Determine the (x, y) coordinate at the center of the cell enclosing the given text.  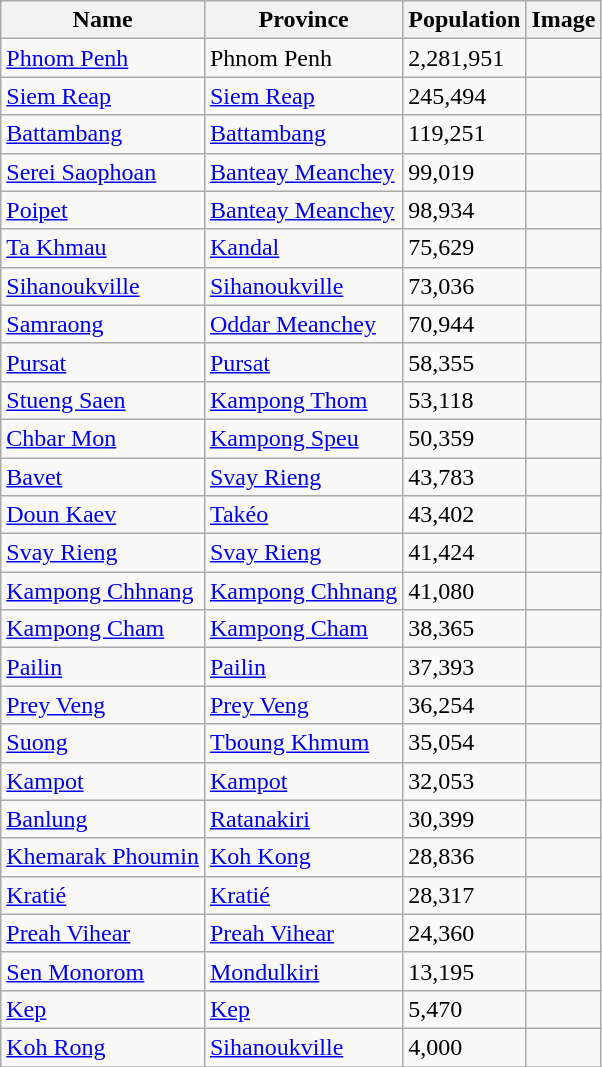
245,494 (464, 96)
Bavet (103, 477)
38,365 (464, 629)
Serei Saophoan (103, 172)
5,470 (464, 1009)
Kandal (303, 248)
119,251 (464, 134)
Sen Monorom (103, 971)
24,360 (464, 933)
Samraong (103, 324)
Oddar Meanchey (303, 324)
Khemarak Phoumin (103, 857)
Province (303, 20)
Suong (103, 743)
Name (103, 20)
Takéo (303, 515)
Kampong Speu (303, 438)
73,036 (464, 286)
36,254 (464, 705)
75,629 (464, 248)
32,053 (464, 781)
Ratanakiri (303, 819)
37,393 (464, 667)
2,281,951 (464, 58)
28,836 (464, 857)
Kampong Thom (303, 400)
4,000 (464, 1047)
Doun Kaev (103, 515)
Tboung Khmum (303, 743)
43,402 (464, 515)
30,399 (464, 819)
Koh Kong (303, 857)
13,195 (464, 971)
Koh Rong (103, 1047)
28,317 (464, 895)
Mondulkiri (303, 971)
98,934 (464, 210)
99,019 (464, 172)
50,359 (464, 438)
41,080 (464, 591)
35,054 (464, 743)
58,355 (464, 362)
70,944 (464, 324)
Stueng Saen (103, 400)
Chbar Mon (103, 438)
43,783 (464, 477)
41,424 (464, 553)
Banlung (103, 819)
Image (564, 20)
Poipet (103, 210)
53,118 (464, 400)
Ta Khmau (103, 248)
Population (464, 20)
